Capture the cell that displays the provided text and extract its [x, y] central coordinate. 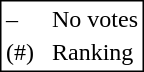
No votes [94, 19]
– [20, 19]
Ranking [94, 53]
(#) [20, 53]
